Determine the [X, Y] coordinate at the center of the cell enclosing the given text.  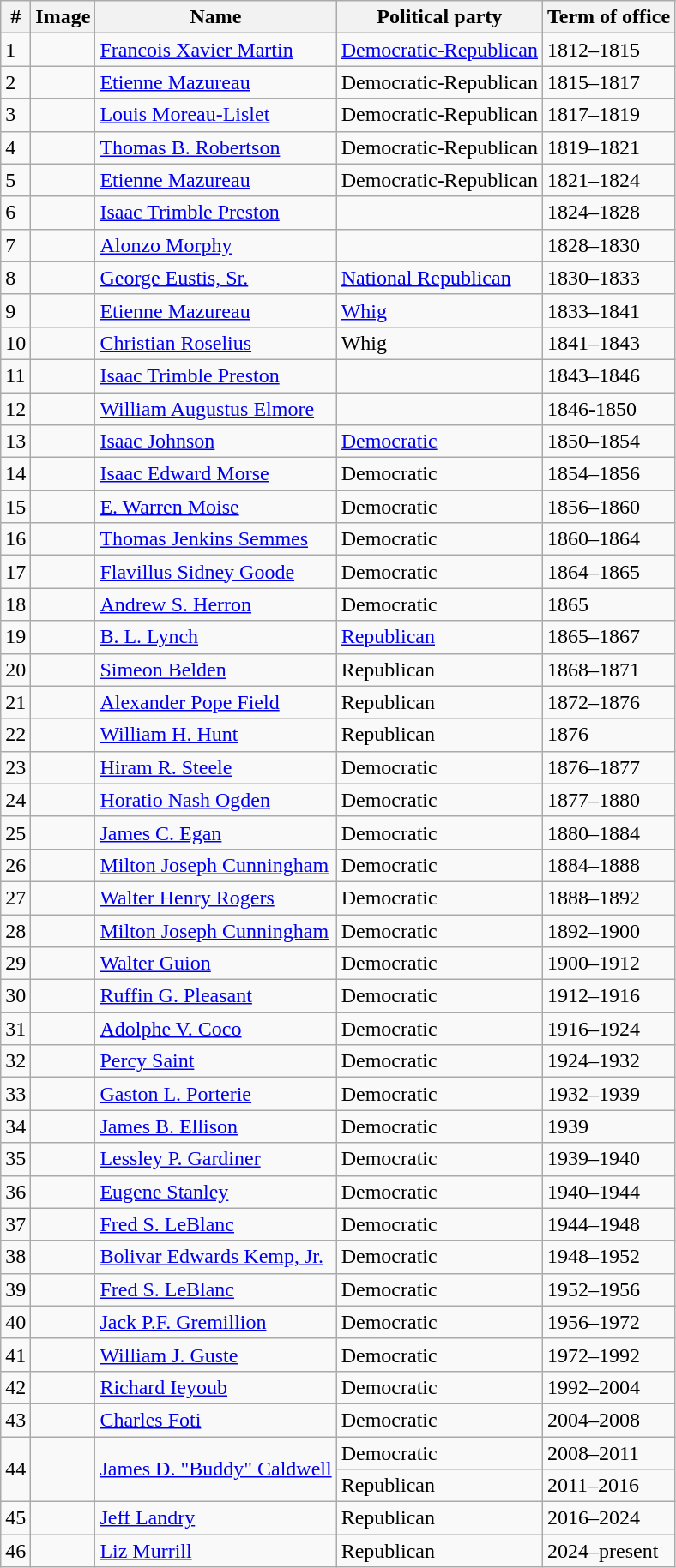
25 [15, 832]
1850–1854 [608, 442]
14 [15, 474]
1880–1884 [608, 832]
10 [15, 343]
2011–2016 [608, 1486]
Hiram R. Steele [216, 767]
36 [15, 1192]
National Republican [439, 278]
1992–2004 [608, 1387]
E. Warren Moise [216, 507]
24 [15, 800]
42 [15, 1387]
James C. Egan [216, 832]
29 [15, 964]
Name [216, 17]
Andrew S. Herron [216, 604]
41 [15, 1355]
1824–1828 [608, 213]
37 [15, 1224]
26 [15, 865]
4 [15, 147]
1972–1992 [608, 1355]
1812–1815 [608, 50]
1900–1912 [608, 964]
Eugene Stanley [216, 1192]
1865 [608, 604]
William Augustus Elmore [216, 409]
Lessley P. Gardiner [216, 1159]
1876 [608, 735]
13 [15, 442]
3 [15, 115]
44 [15, 1469]
33 [15, 1094]
2016–2024 [608, 1518]
1884–1888 [608, 865]
1939–1940 [608, 1159]
1916–1924 [608, 1029]
2004–2008 [608, 1420]
1932–1939 [608, 1094]
1952–1956 [608, 1289]
17 [15, 572]
39 [15, 1289]
Christian Roselius [216, 343]
31 [15, 1029]
2008–2011 [608, 1453]
1828–1830 [608, 245]
1833–1841 [608, 310]
Flavillus Sidney Goode [216, 572]
1846-1850 [608, 409]
Political party [439, 17]
George Eustis, Sr. [216, 278]
40 [15, 1322]
B. L. Lynch [216, 637]
6 [15, 213]
18 [15, 604]
1877–1880 [608, 800]
8 [15, 278]
Jack P.F. Gremillion [216, 1322]
Francois Xavier Martin [216, 50]
1868–1871 [608, 670]
12 [15, 409]
23 [15, 767]
Percy Saint [216, 1061]
1830–1833 [608, 278]
1956–1972 [608, 1322]
1939 [608, 1126]
1817–1819 [608, 115]
1860–1864 [608, 539]
James B. Ellison [216, 1126]
Jeff Landry [216, 1518]
Adolphe V. Coco [216, 1029]
James D. "Buddy" Caldwell [216, 1469]
1948–1952 [608, 1257]
43 [15, 1420]
William H. Hunt [216, 735]
45 [15, 1518]
Walter Henry Rogers [216, 898]
Thomas B. Robertson [216, 147]
Gaston L. Porterie [216, 1094]
Walter Guion [216, 964]
Louis Moreau-Lislet [216, 115]
Isaac Edward Morse [216, 474]
1819–1821 [608, 147]
Simeon Belden [216, 670]
Alonzo Morphy [216, 245]
2 [15, 82]
Isaac Johnson [216, 442]
1876–1877 [608, 767]
1821–1824 [608, 180]
1865–1867 [608, 637]
15 [15, 507]
28 [15, 930]
7 [15, 245]
1912–1916 [608, 996]
1892–1900 [608, 930]
21 [15, 702]
2024–present [608, 1551]
Ruffin G. Pleasant [216, 996]
20 [15, 670]
19 [15, 637]
1872–1876 [608, 702]
Term of office [608, 17]
Charles Foti [216, 1420]
1864–1865 [608, 572]
27 [15, 898]
1888–1892 [608, 898]
35 [15, 1159]
34 [15, 1126]
38 [15, 1257]
1 [15, 50]
1841–1843 [608, 343]
46 [15, 1551]
Thomas Jenkins Semmes [216, 539]
22 [15, 735]
Liz Murrill [216, 1551]
William J. Guste [216, 1355]
Horatio Nash Ogden [216, 800]
1944–1948 [608, 1224]
11 [15, 375]
# [15, 17]
1856–1860 [608, 507]
1940–1944 [608, 1192]
Richard Ieyoub [216, 1387]
9 [15, 310]
Image [63, 17]
1843–1846 [608, 375]
Bolivar Edwards Kemp, Jr. [216, 1257]
16 [15, 539]
5 [15, 180]
32 [15, 1061]
30 [15, 996]
1854–1856 [608, 474]
Alexander Pope Field [216, 702]
1815–1817 [608, 82]
1924–1932 [608, 1061]
